Provide the (x, y) coordinate of the cell's center where the given text is located.  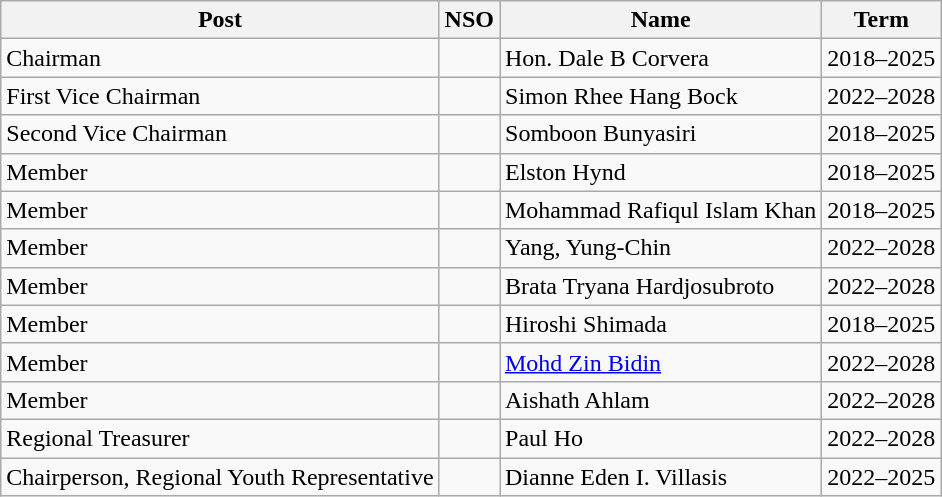
First Vice Chairman (220, 96)
Post (220, 20)
Hiroshi Shimada (661, 324)
2022–2025 (882, 477)
Aishath Ahlam (661, 400)
NSO (469, 20)
Yang, Yung-Chin (661, 248)
Hon. Dale B Corvera (661, 58)
Second Vice Chairman (220, 134)
Elston Hynd (661, 172)
Mohd Zin Bidin (661, 362)
Paul Ho (661, 438)
Dianne Eden I. Villasis (661, 477)
Brata Tryana Hardjosubroto (661, 286)
Simon Rhee Hang Bock (661, 96)
Regional Treasurer (220, 438)
Chairperson, Regional Youth Representative (220, 477)
Name (661, 20)
Mohammad Rafiqul Islam Khan (661, 210)
Term (882, 20)
Somboon Bunyasiri (661, 134)
Chairman (220, 58)
